Output the (x, y) coordinate of the center of the cell containing the given text.  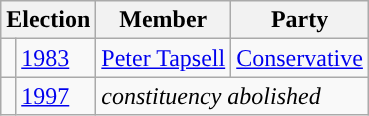
Member (164, 20)
1997 (56, 96)
Peter Tapsell (164, 58)
Election (48, 20)
Conservative (300, 58)
constituency abolished (232, 96)
1983 (56, 58)
Party (300, 20)
